Capture the cell that displays the provided text and extract its [x, y] central coordinate. 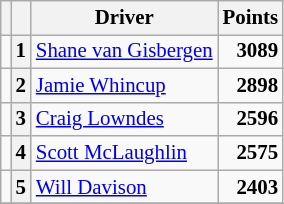
Points [250, 18]
3089 [250, 51]
Shane van Gisbergen [124, 51]
5 [21, 187]
Will Davison [124, 187]
4 [21, 153]
2596 [250, 119]
2898 [250, 85]
Driver [124, 18]
1 [21, 51]
3 [21, 119]
Craig Lowndes [124, 119]
Scott McLaughlin [124, 153]
2575 [250, 153]
2 [21, 85]
Jamie Whincup [124, 85]
2403 [250, 187]
